Determine the (x, y) coordinate at the center of the cell enclosing the given text.  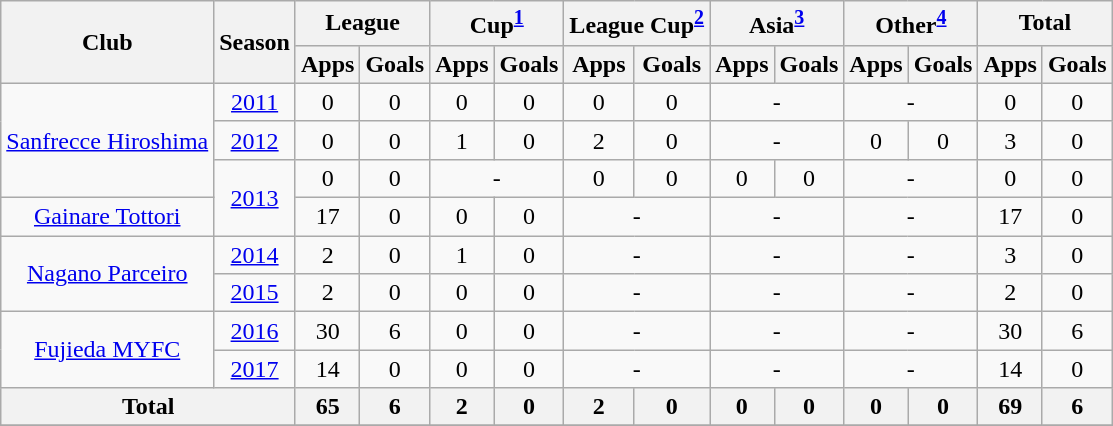
69 (1010, 407)
Sanfrecce Hiroshima (108, 140)
Cup1 (497, 24)
2016 (255, 331)
Fujieda MYFC (108, 350)
Gainare Tottori (108, 217)
65 (327, 407)
Season (255, 42)
2013 (255, 197)
League Cup2 (637, 24)
2014 (255, 255)
2015 (255, 293)
League (362, 24)
Other4 (911, 24)
2017 (255, 369)
2012 (255, 140)
Nagano Parceiro (108, 274)
Asia3 (777, 24)
Club (108, 42)
2011 (255, 102)
